Output the [x, y] coordinate of the center of the cell containing the given text.  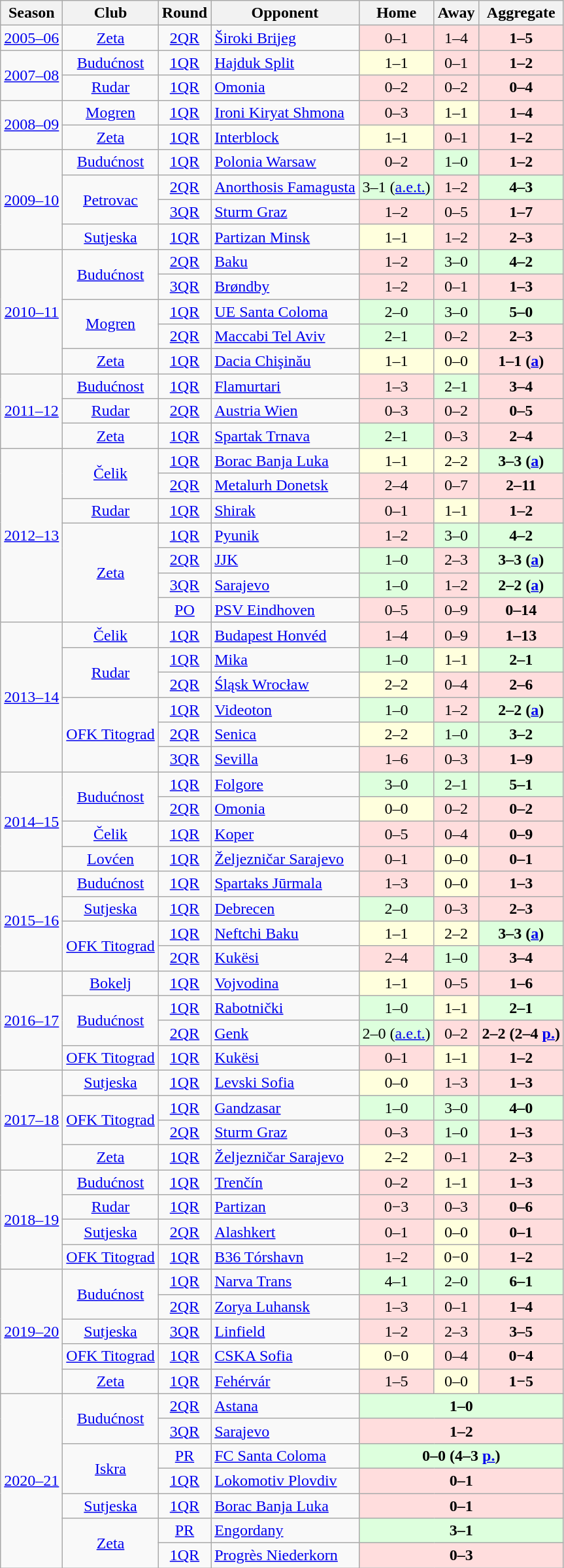
Debrecen [285, 909]
0−4 [521, 1356]
2011–12 [31, 411]
Trenčín [285, 1182]
Anorthosis Famagusta [285, 187]
Vojvodina [285, 983]
2012–13 [31, 535]
2020–21 [31, 1480]
Lovćen [110, 859]
Club [110, 13]
0–0 (4–3 p.) [461, 1456]
Polonia Warsaw [285, 162]
UE Santa Coloma [285, 312]
2–0 (a.e.t.) [396, 1033]
Austria Wien [285, 411]
Lokomotiv Plovdiv [285, 1480]
Široki Brijeg [285, 38]
2009–10 [31, 199]
Śląsk Wrocław [285, 684]
2–6 [521, 684]
Brøndby [285, 286]
Folgore [285, 784]
0–7 [456, 486]
Astana [285, 1406]
Maccabi Tel Aviv [285, 337]
2–2 (2–4 p.) [521, 1033]
PO [184, 610]
3–1 (a.e.t.) [396, 187]
Interblock [285, 137]
0–6 [521, 1207]
3–2 [521, 735]
Senica [285, 735]
Bokelj [110, 983]
Mika [285, 659]
Levski Sofia [285, 1082]
Zorya Luhansk [285, 1307]
Away [456, 13]
Dacia Chişinău [285, 361]
Opponent [285, 13]
Alashkert [285, 1232]
FC Santa Coloma [285, 1456]
Videoton [285, 709]
5–1 [521, 784]
Genk [285, 1033]
Home [396, 13]
Ironi Kiryat Shmona [285, 112]
Shirak [285, 510]
2010–11 [31, 311]
4–0 [521, 1108]
6–1 [521, 1282]
2005–06 [31, 38]
4–1 [396, 1282]
Gandzasar [285, 1108]
0–14 [521, 610]
Iskra [110, 1468]
Aggregate [521, 13]
Engordany [285, 1531]
Koper [285, 834]
Hajduk Split [285, 63]
Linfield [285, 1331]
Partizan Minsk [285, 237]
2013–14 [31, 697]
2016–17 [31, 1020]
Metalurh Donetsk [285, 486]
Round [184, 13]
2–11 [521, 486]
1–1 (a) [521, 361]
Sevilla [285, 759]
1–7 [521, 212]
Spartaks Jūrmala [285, 884]
5–0 [521, 312]
PSV Eindhoven [285, 610]
B36 Tórshavn [285, 1257]
2014–15 [31, 822]
2017–18 [31, 1120]
1–13 [521, 635]
Budapest Honvéd [285, 635]
2007–08 [31, 75]
3–1 [461, 1531]
2018–19 [31, 1220]
CSKA Sofia [285, 1356]
Fehérvár [285, 1381]
Neftchi Baku [285, 933]
Baku [285, 261]
Season [31, 13]
Progrès Niederkorn [285, 1556]
2008–09 [31, 125]
Flamurtari [285, 386]
Narva Trans [285, 1282]
2019–20 [31, 1331]
Pyunik [285, 535]
Partizan [285, 1207]
4–3 [521, 187]
Rabotnički [285, 1008]
1–9 [521, 759]
2015–16 [31, 921]
0−3 [396, 1207]
1−5 [521, 1381]
3–5 [521, 1331]
Petrovac [110, 199]
Spartak Trnava [285, 436]
JJK [285, 560]
